Scan for the cell matching the given text and deliver its [x, y] coordinate at center. 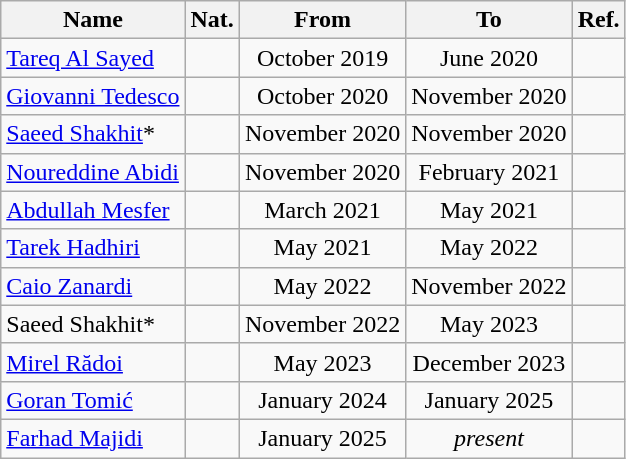
From [322, 20]
June 2020 [489, 58]
Goran Tomić [93, 400]
October 2019 [322, 58]
To [489, 20]
Giovanni Tedesco [93, 96]
Mirel Rădoi [93, 362]
Noureddine Abidi [93, 172]
Nat. [212, 20]
Abdullah Mesfer [93, 210]
January 2024 [322, 400]
Tareq Al Sayed [93, 58]
Ref. [598, 20]
Tarek Hadhiri [93, 248]
February 2021 [489, 172]
Name [93, 20]
present [489, 438]
Farhad Majidi [93, 438]
December 2023 [489, 362]
Caio Zanardi [93, 286]
October 2020 [322, 96]
March 2021 [322, 210]
